From the cell containing the given text, extract its center point as (X, Y) coordinate. 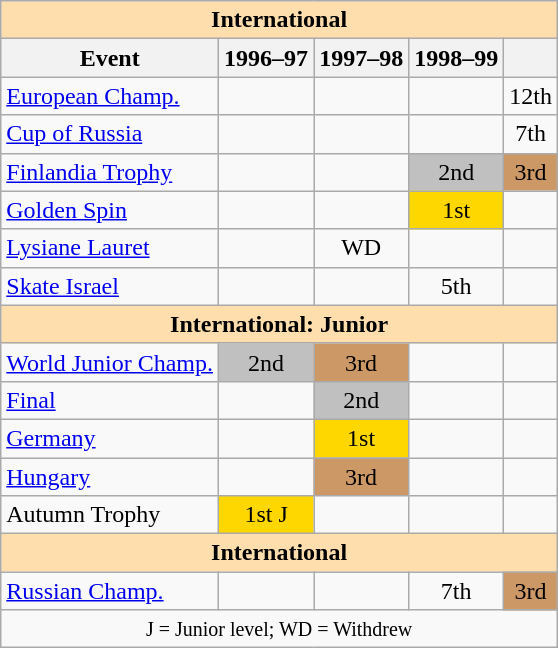
Russian Champ. (110, 591)
Cup of Russia (110, 134)
Germany (110, 438)
Hungary (110, 477)
European Champ. (110, 96)
5th (456, 286)
Autumn Trophy (110, 515)
Finlandia Trophy (110, 172)
12th (531, 96)
World Junior Champ. (110, 362)
Golden Spin (110, 210)
Final (110, 400)
International: Junior (280, 324)
1997–98 (362, 58)
Lysiane Lauret (110, 248)
WD (362, 248)
J = Junior level; WD = Withdrew (280, 629)
1996–97 (266, 58)
Event (110, 58)
Skate Israel (110, 286)
1st J (266, 515)
1998–99 (456, 58)
